Detect which cell encompasses the target text, then output its [x, y] center coordinate. 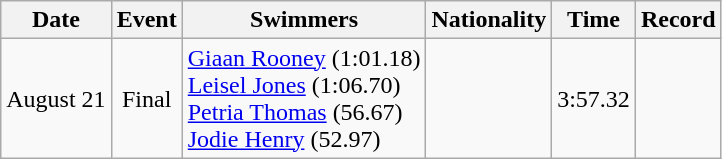
Date [56, 20]
Event [146, 20]
3:57.32 [594, 98]
Time [594, 20]
August 21 [56, 98]
Swimmers [304, 20]
Record [678, 20]
Nationality [489, 20]
Giaan Rooney (1:01.18)Leisel Jones (1:06.70)Petria Thomas (56.67)Jodie Henry (52.97) [304, 98]
Final [146, 98]
